From the cell containing the given text, extract its center point as [X, Y] coordinate. 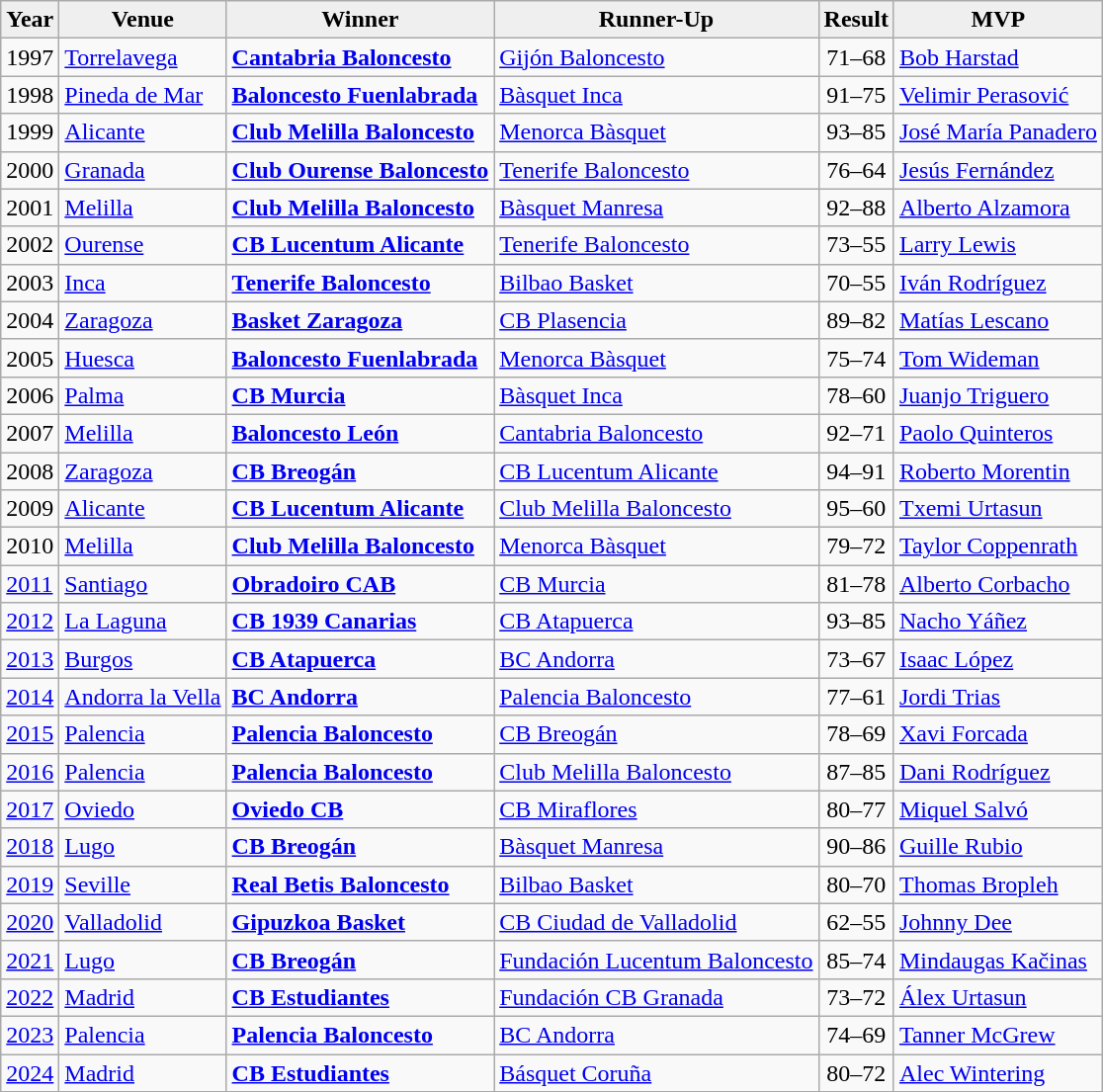
Ourense [142, 245]
Result [856, 20]
2020 [30, 922]
2021 [30, 960]
Burgos [142, 659]
74–69 [856, 1035]
Juanjo Triguero [998, 395]
78–60 [856, 395]
2005 [30, 358]
Torrelavega [142, 57]
94–91 [856, 471]
2001 [30, 208]
80–70 [856, 884]
Winner [360, 20]
Palma [142, 395]
73–67 [856, 659]
Alec Wintering [998, 1072]
Thomas Bropleh [998, 884]
Johnny Dee [998, 922]
Xavi Forcada [998, 734]
2024 [30, 1072]
2003 [30, 283]
Obradoiro CAB [360, 584]
CB 1939 Canarias [360, 622]
Runner-Up [656, 20]
71–68 [856, 57]
Real Betis Baloncesto [360, 884]
2009 [30, 509]
2016 [30, 772]
2013 [30, 659]
78–69 [856, 734]
Inca [142, 283]
Paolo Quinteros [998, 433]
Fundación CB Granada [656, 997]
Básquet Coruña [656, 1072]
91–75 [856, 95]
1998 [30, 95]
CB Ciudad de Valladolid [656, 922]
77–61 [856, 697]
Dani Rodríguez [998, 772]
79–72 [856, 546]
95–60 [856, 509]
Mindaugas Kačinas [998, 960]
90–86 [856, 847]
CB Miraflores [656, 809]
80–72 [856, 1072]
Santiago [142, 584]
75–74 [856, 358]
1997 [30, 57]
Year [30, 20]
2006 [30, 395]
2012 [30, 622]
Venue [142, 20]
1999 [30, 132]
Pineda de Mar [142, 95]
Valladolid [142, 922]
MVP [998, 20]
2007 [30, 433]
Guille Rubio [998, 847]
Granada [142, 170]
2002 [30, 245]
85–74 [856, 960]
La Laguna [142, 622]
Miquel Salvó [998, 809]
2019 [30, 884]
2017 [30, 809]
Larry Lewis [998, 245]
2008 [30, 471]
Isaac López [998, 659]
Taylor Coppenrath [998, 546]
Gipuzkoa Basket [360, 922]
87–85 [856, 772]
80–77 [856, 809]
2022 [30, 997]
76–64 [856, 170]
Fundación Lucentum Baloncesto [656, 960]
73–55 [856, 245]
2004 [30, 320]
2015 [30, 734]
2000 [30, 170]
2010 [30, 546]
Tom Wideman [998, 358]
62–55 [856, 922]
Matías Lescano [998, 320]
92–71 [856, 433]
Basket Zaragoza [360, 320]
Gijón Baloncesto [656, 57]
2018 [30, 847]
Alberto Corbacho [998, 584]
Bob Harstad [998, 57]
Iván Rodríguez [998, 283]
José María Panadero [998, 132]
Jordi Trias [998, 697]
CB Plasencia [656, 320]
Roberto Morentin [998, 471]
92–88 [856, 208]
2011 [30, 584]
Seville [142, 884]
Oviedo CB [360, 809]
81–78 [856, 584]
Andorra la Vella [142, 697]
Nacho Yáñez [998, 622]
Jesús Fernández [998, 170]
2023 [30, 1035]
Tanner McGrew [998, 1035]
Huesca [142, 358]
Oviedo [142, 809]
Txemi Urtasun [998, 509]
89–82 [856, 320]
Velimir Perasović [998, 95]
73–72 [856, 997]
70–55 [856, 283]
Club Ourense Baloncesto [360, 170]
Alberto Alzamora [998, 208]
Álex Urtasun [998, 997]
2014 [30, 697]
Baloncesto León [360, 433]
